Output the (X, Y) coordinate of the center of the cell containing the given text.  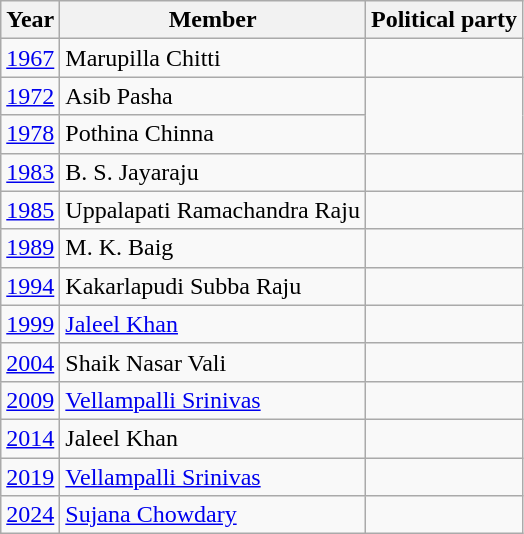
1978 (30, 134)
1967 (30, 58)
Uppalapati Ramachandra Raju (213, 210)
2024 (30, 515)
M. K. Baig (213, 248)
Marupilla Chitti (213, 58)
1994 (30, 286)
2014 (30, 438)
B. S. Jayaraju (213, 172)
2004 (30, 362)
Year (30, 20)
2019 (30, 477)
Member (213, 20)
Shaik Nasar Vali (213, 362)
1989 (30, 248)
Political party (444, 20)
Asib Pasha (213, 96)
1999 (30, 324)
1983 (30, 172)
Pothina Chinna (213, 134)
Kakarlapudi Subba Raju (213, 286)
Sujana Chowdary (213, 515)
1972 (30, 96)
1985 (30, 210)
2009 (30, 400)
